Return (x, y) of the center of cell containing provided text 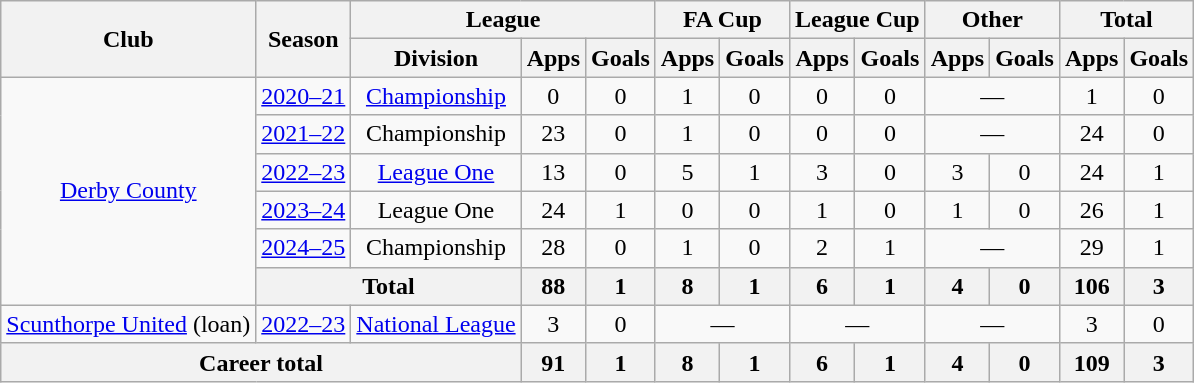
5 (687, 172)
FA Cup (722, 20)
Derby County (128, 191)
Other (992, 20)
13 (553, 172)
League (503, 20)
2024–25 (304, 248)
29 (1091, 248)
2020–21 (304, 96)
2021–22 (304, 134)
2 (822, 248)
88 (553, 286)
26 (1091, 210)
109 (1091, 362)
Scunthorpe United (loan) (128, 324)
League Cup (857, 20)
Career total (261, 362)
106 (1091, 286)
91 (553, 362)
Club (128, 39)
Season (304, 39)
National League (436, 324)
23 (553, 134)
28 (553, 248)
2023–24 (304, 210)
Division (436, 58)
